Scan for the cell matching the given text and deliver its (X, Y) coordinate at center. 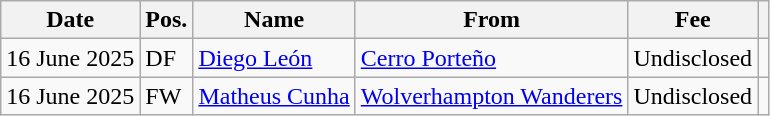
Date (70, 20)
Matheus Cunha (274, 96)
Wolverhampton Wanderers (492, 96)
Cerro Porteño (492, 58)
Diego León (274, 58)
Fee (693, 20)
DF (166, 58)
Name (274, 20)
From (492, 20)
FW (166, 96)
Pos. (166, 20)
